Pinpoint the cell where the given text exists, returning its (x, y) midpoint coordinate. 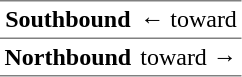
toward → (189, 57)
← toward (189, 20)
Southbound (68, 20)
Northbound (68, 57)
